Output the (X, Y) coordinate of the center of the cell containing the given text.  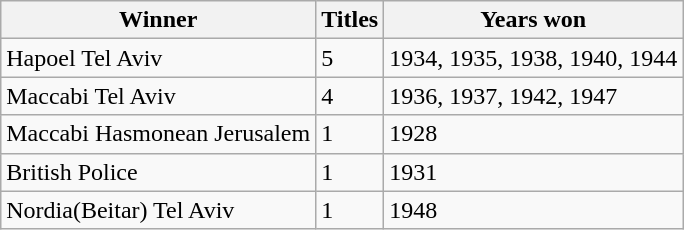
1936, 1937, 1942, 1947 (534, 96)
1934, 1935, 1938, 1940, 1944 (534, 58)
Maccabi Hasmonean Jerusalem (158, 134)
5 (350, 58)
Titles (350, 20)
Winner (158, 20)
1931 (534, 172)
Years won (534, 20)
Nordia(Beitar) Tel Aviv (158, 210)
1928 (534, 134)
4 (350, 96)
Maccabi Tel Aviv (158, 96)
Hapoel Tel Aviv (158, 58)
British Police (158, 172)
1948 (534, 210)
